Determine the [x, y] coordinate at the center of the cell enclosing the given text.  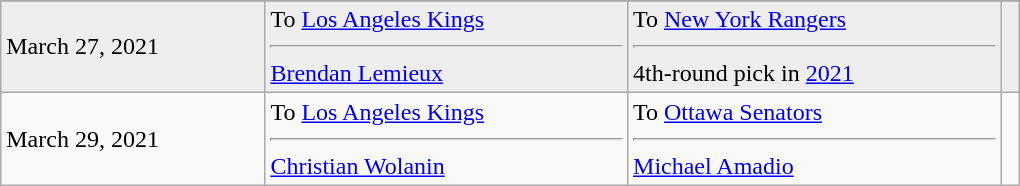
To Ottawa SenatorsMichael Amadio [815, 139]
March 27, 2021 [133, 47]
To New York Rangers4th-round pick in 2021 [815, 47]
To Los Angeles KingsBrendan Lemieux [446, 47]
To Los Angeles KingsChristian Wolanin [446, 139]
March 29, 2021 [133, 139]
